Return the (x, y) coordinate for the center point of the cell that contains the specified text.  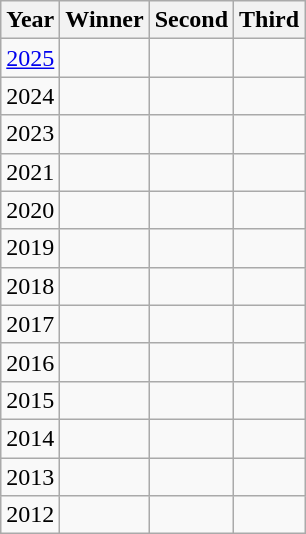
2024 (30, 96)
2017 (30, 324)
2016 (30, 362)
2014 (30, 438)
Year (30, 20)
2021 (30, 172)
2023 (30, 134)
Winner (104, 20)
Third (270, 20)
2018 (30, 286)
2025 (30, 58)
Second (191, 20)
2020 (30, 210)
2013 (30, 477)
2015 (30, 400)
2019 (30, 248)
2012 (30, 515)
